For the text-containing cell, return its midpoint in (X, Y) coordinate format. 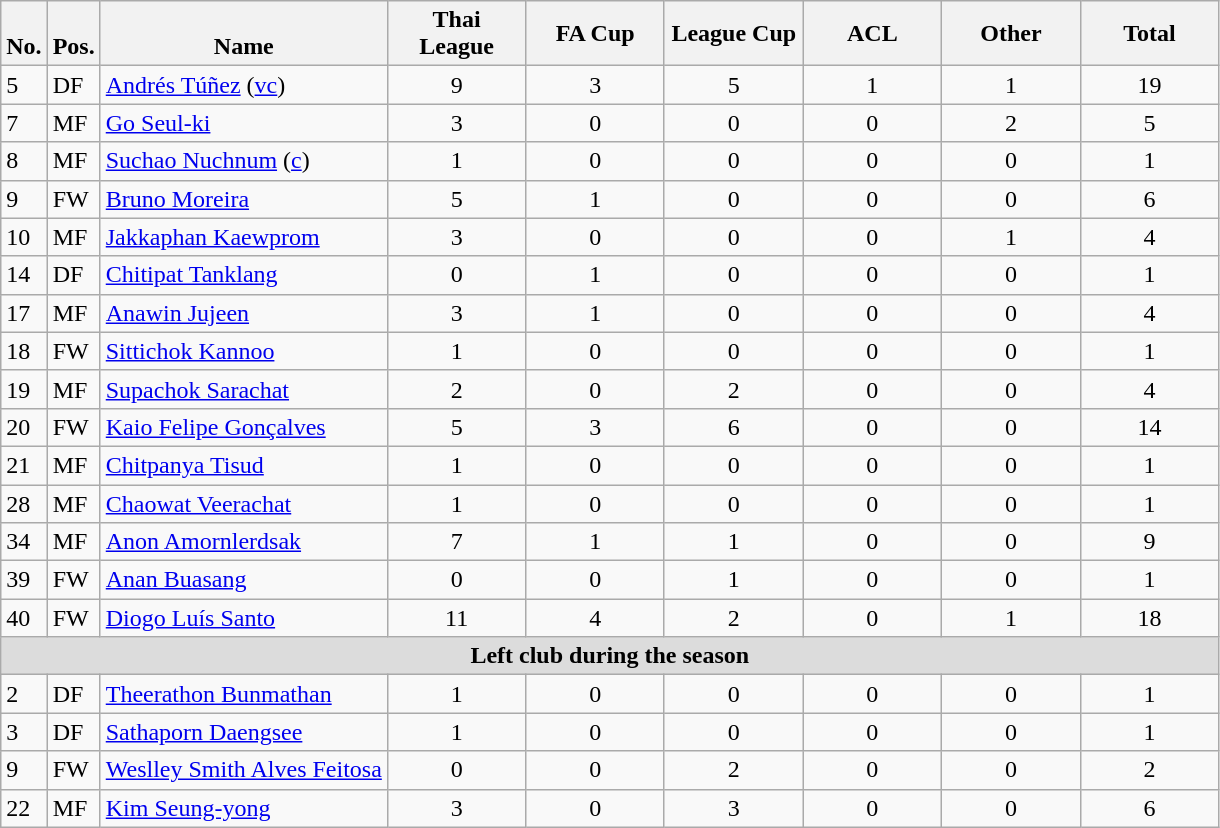
ACL (872, 34)
40 (24, 618)
17 (24, 313)
Sathaporn Daengsee (244, 732)
Chitpanya Tisud (244, 465)
Thai League (456, 34)
Chaowat Veerachat (244, 503)
Theerathon Bunmathan (244, 694)
Diogo Luís Santo (244, 618)
Chitipat Tanklang (244, 275)
Go Seul-ki (244, 123)
Other (1012, 34)
Supachok Sarachat (244, 389)
Pos. (74, 34)
34 (24, 542)
Sittichok Kannoo (244, 351)
Andrés Túñez (vc) (244, 85)
Kaio Felipe Gonçalves (244, 427)
Name (244, 34)
Weslley Smith Alves Feitosa (244, 770)
No. (24, 34)
Kim Seung-yong (244, 808)
21 (24, 465)
20 (24, 427)
FA Cup (596, 34)
Anan Buasang (244, 580)
Jakkaphan Kaewprom (244, 237)
28 (24, 503)
League Cup (734, 34)
8 (24, 161)
39 (24, 580)
Suchao Nuchnum (c) (244, 161)
11 (456, 618)
Anawin Jujeen (244, 313)
Total (1150, 34)
Left club during the season (610, 656)
22 (24, 808)
10 (24, 237)
Anon Amornlerdsak (244, 542)
Bruno Moreira (244, 199)
